Identify which cell holds the provided text, then report its (x, y) central coordinate. 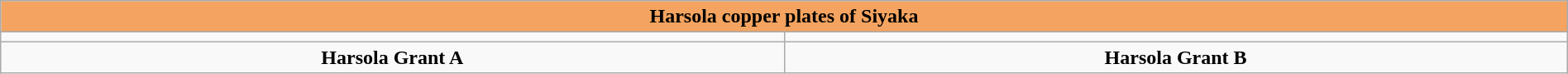
Harsola Grant B (1176, 57)
Harsola Grant A (392, 57)
Harsola copper plates of Siyaka (784, 17)
